Return (x, y) of the center of cell containing provided text 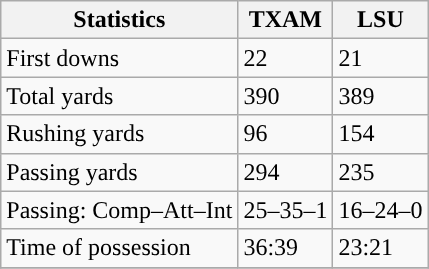
294 (286, 172)
23:21 (380, 248)
25–35–1 (286, 210)
235 (380, 172)
First downs (120, 58)
Statistics (120, 20)
LSU (380, 20)
36:39 (286, 248)
22 (286, 58)
TXAM (286, 20)
21 (380, 58)
Passing yards (120, 172)
16–24–0 (380, 210)
Time of possession (120, 248)
Total yards (120, 96)
390 (286, 96)
Passing: Comp–Att–Int (120, 210)
Rushing yards (120, 134)
389 (380, 96)
154 (380, 134)
96 (286, 134)
